Extract the [x, y] coordinate from the center of the cell holding the provided text.  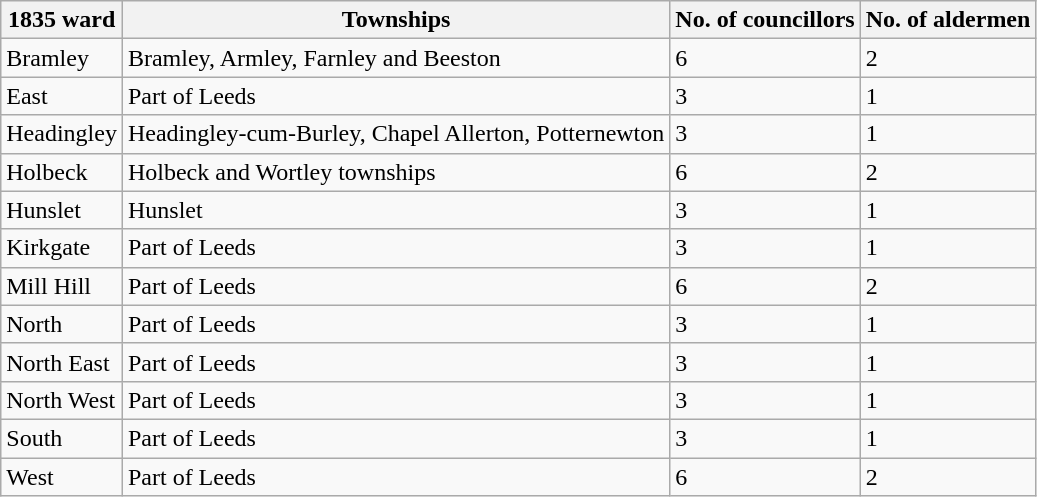
West [62, 477]
Holbeck [62, 172]
North [62, 324]
East [62, 96]
Mill Hill [62, 286]
North West [62, 400]
Bramley [62, 58]
North East [62, 362]
Headingley [62, 134]
South [62, 438]
Headingley-cum-Burley, Chapel Allerton, Potternewton [396, 134]
Townships [396, 20]
No. of councillors [765, 20]
Kirkgate [62, 248]
1835 ward [62, 20]
Bramley, Armley, Farnley and Beeston [396, 58]
Holbeck and Wortley townships [396, 172]
No. of aldermen [948, 20]
